Return [X, Y] of the center of cell containing provided text 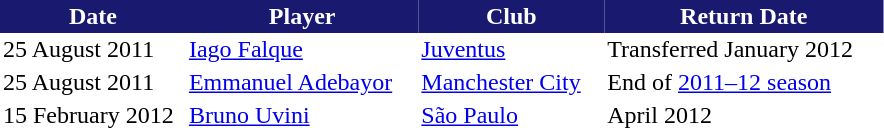
Return Date [744, 16]
Iago Falque [302, 50]
Player [302, 16]
Club [511, 16]
End of 2011–12 season [744, 82]
Transferred January 2012 [744, 50]
Manchester City [511, 82]
Juventus [511, 50]
Emmanuel Adebayor [302, 82]
Date [93, 16]
